From the cell containing the given text, extract its center point as (x, y) coordinate. 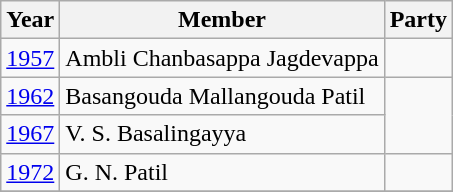
V. S. Basalingayya (222, 134)
1962 (30, 96)
Year (30, 20)
Member (222, 20)
1972 (30, 172)
1957 (30, 58)
G. N. Patil (222, 172)
1967 (30, 134)
Ambli Chanbasappa Jagdevappa (222, 58)
Basangouda Mallangouda Patil (222, 96)
Party (418, 20)
